Output the (x, y) coordinate of the center of the cell containing the given text.  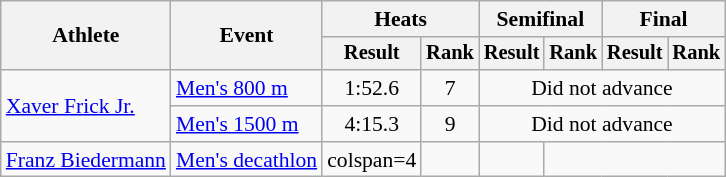
4:15.3 (372, 124)
Men's 800 m (246, 88)
Men's 1500 m (246, 124)
9 (450, 124)
Event (246, 36)
Final (664, 19)
7 (450, 88)
Semifinal (540, 19)
Athlete (86, 36)
1:52.6 (372, 88)
Heats (400, 19)
Xaver Frick Jr. (86, 106)
